Scan for the cell matching the given text and deliver its [X, Y] coordinate at center. 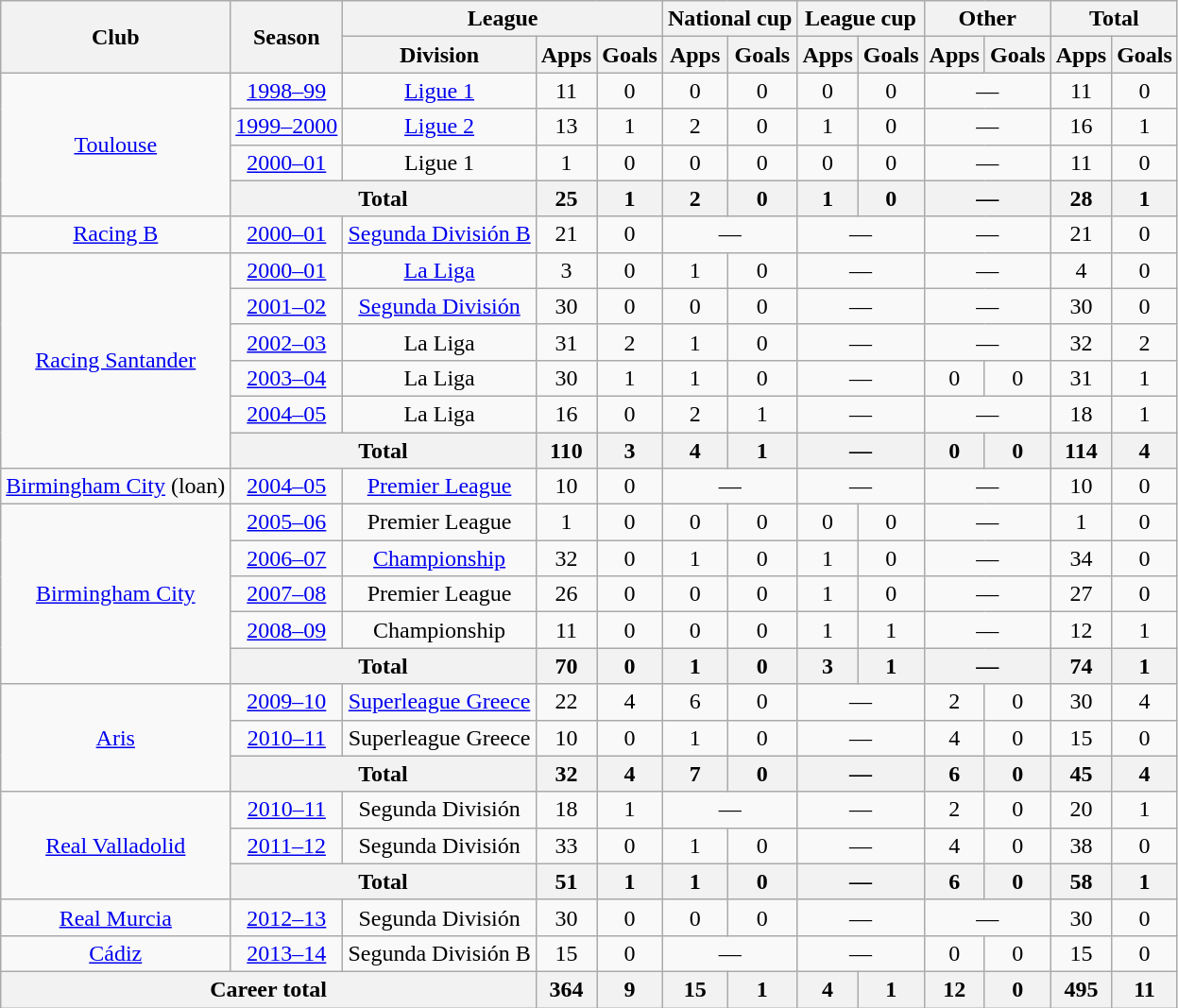
114 [1081, 451]
Division [439, 55]
Aris [115, 738]
Racing B [115, 234]
Season [287, 37]
51 [566, 881]
Toulouse [115, 145]
Club [115, 37]
28 [1081, 198]
League [503, 19]
2011–12 [287, 846]
74 [1081, 666]
22 [566, 702]
70 [566, 666]
2008–09 [287, 630]
7 [694, 774]
1998–99 [287, 91]
2006–07 [287, 558]
20 [1081, 810]
45 [1081, 774]
2005–06 [287, 522]
Real Murcia [115, 917]
1999–2000 [287, 127]
Cádiz [115, 953]
League cup [861, 19]
27 [1081, 594]
495 [1081, 989]
38 [1081, 846]
58 [1081, 881]
Ligue 2 [439, 127]
Birmingham City [115, 594]
National cup [729, 19]
2013–14 [287, 953]
Other [987, 19]
34 [1081, 558]
110 [566, 451]
Birmingham City (loan) [115, 487]
33 [566, 846]
2003–04 [287, 378]
Career total [268, 989]
2001–02 [287, 306]
13 [566, 127]
2009–10 [287, 702]
2012–13 [287, 917]
9 [630, 989]
Real Valladolid [115, 846]
2002–03 [287, 342]
26 [566, 594]
364 [566, 989]
25 [566, 198]
2007–08 [287, 594]
Racing Santander [115, 360]
